Provide the [x, y] coordinate of the cell's center where the given text is located.  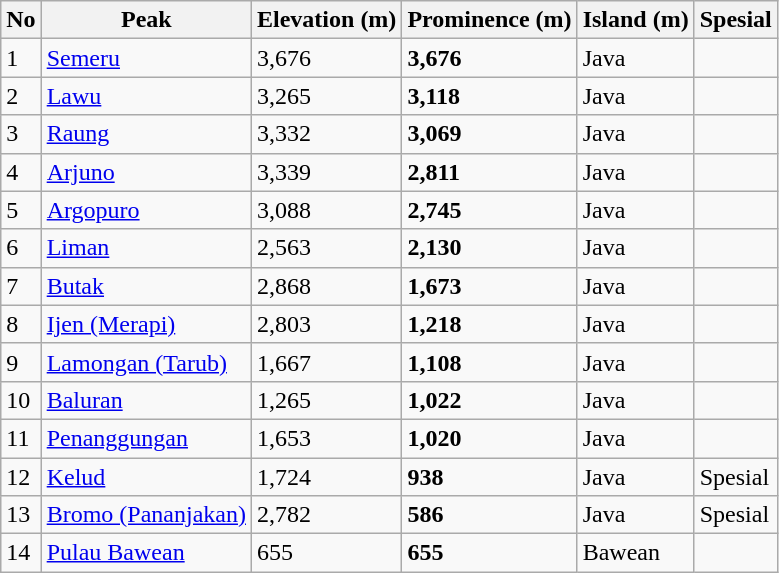
586 [490, 515]
1,673 [490, 286]
Bawean [636, 553]
1 [21, 58]
Butak [146, 286]
Elevation (m) [327, 20]
12 [21, 477]
1,108 [490, 362]
1,724 [327, 477]
2,745 [490, 210]
4 [21, 172]
1,653 [327, 438]
1,667 [327, 362]
10 [21, 400]
2,782 [327, 515]
Raung [146, 134]
1,022 [490, 400]
Semeru [146, 58]
1,020 [490, 438]
2,803 [327, 324]
7 [21, 286]
5 [21, 210]
Argopuro [146, 210]
14 [21, 553]
2 [21, 96]
1,218 [490, 324]
3,339 [327, 172]
2,563 [327, 248]
1,265 [327, 400]
13 [21, 515]
9 [21, 362]
3,118 [490, 96]
2,130 [490, 248]
No [21, 20]
11 [21, 438]
8 [21, 324]
2,811 [490, 172]
3,265 [327, 96]
Lawu [146, 96]
Penanggungan [146, 438]
Ijen (Merapi) [146, 324]
6 [21, 248]
Island (m) [636, 20]
2,868 [327, 286]
Prominence (m) [490, 20]
Lamongan (Tarub) [146, 362]
938 [490, 477]
Peak [146, 20]
3 [21, 134]
3,069 [490, 134]
Arjuno [146, 172]
Pulau Bawean [146, 553]
Baluran [146, 400]
Liman [146, 248]
Bromo (Pananjakan) [146, 515]
3,088 [327, 210]
3,332 [327, 134]
Kelud [146, 477]
